Output the (x, y) coordinate of the center of the cell containing the given text.  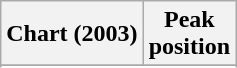
Chart (2003) (72, 34)
Peak position (189, 34)
